From the cell containing the given text, extract its center point as (X, Y) coordinate. 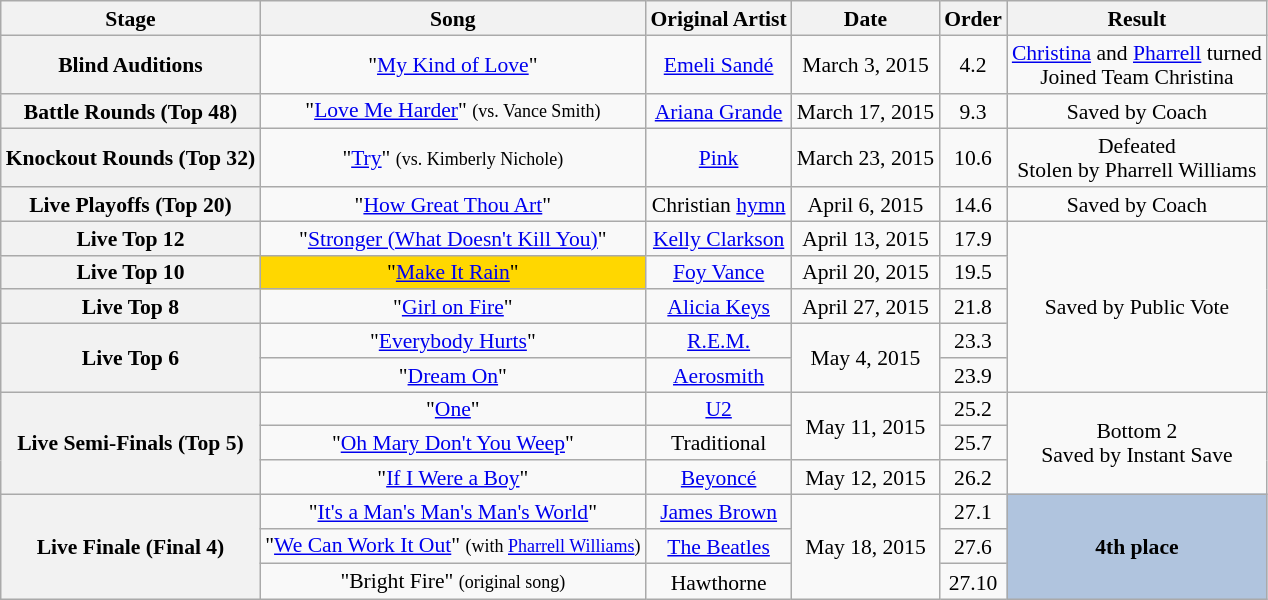
Blind Auditions (130, 64)
4th place (1137, 546)
Bottom 2 Saved by Instant Save (1137, 443)
Live Playoffs (Top 20) (130, 204)
27.10 (973, 582)
Live Top 12 (130, 238)
Saved by Public Vote (1137, 306)
21.8 (973, 307)
Knockout Rounds (Top 32) (130, 158)
James Brown (718, 511)
"Make It Rain" (452, 272)
"Oh Mary Don't You Weep" (452, 443)
27.6 (973, 546)
The Beatles (718, 546)
19.5 (973, 272)
Kelly Clarkson (718, 238)
Live Top 8 (130, 307)
"Love Me Harder" (vs. Vance Smith) (452, 111)
Foy Vance (718, 272)
25.7 (973, 443)
April 13, 2015 (866, 238)
26.2 (973, 477)
Hawthorne (718, 582)
Christian hymn (718, 204)
Traditional (718, 443)
March 3, 2015 (866, 64)
Battle Rounds (Top 48) (130, 111)
Live Top 6 (130, 358)
May 11, 2015 (866, 426)
Beyoncé (718, 477)
23.3 (973, 341)
27.1 (973, 511)
May 18, 2015 (866, 546)
14.6 (973, 204)
Pink (718, 158)
Song (452, 18)
Result (1137, 18)
Christina and Pharrell turnedJoined Team Christina (1137, 64)
4.2 (973, 64)
Live Top 10 (130, 272)
10.6 (973, 158)
April 20, 2015 (866, 272)
"Girl on Fire" (452, 307)
Emeli Sandé (718, 64)
"If I Were a Boy" (452, 477)
23.9 (973, 375)
March 23, 2015 (866, 158)
DefeatedStolen by Pharrell Williams (1137, 158)
April 27, 2015 (866, 307)
May 4, 2015 (866, 358)
Live Finale (Final 4) (130, 546)
17.9 (973, 238)
"One" (452, 409)
Original Artist (718, 18)
U2 (718, 409)
Date (866, 18)
"Everybody Hurts" (452, 341)
"Bright Fire" (original song) (452, 582)
Alicia Keys (718, 307)
April 6, 2015 (866, 204)
25.2 (973, 409)
March 17, 2015 (866, 111)
May 12, 2015 (866, 477)
Ariana Grande (718, 111)
"We Can Work It Out" (with Pharrell Williams) (452, 546)
"Try" (vs. Kimberly Nichole) (452, 158)
"Dream On" (452, 375)
9.3 (973, 111)
Live Semi-Finals (Top 5) (130, 443)
R.E.M. (718, 341)
Stage (130, 18)
Aerosmith (718, 375)
Order (973, 18)
"How Great Thou Art" (452, 204)
"My Kind of Love" (452, 64)
"Stronger (What Doesn't Kill You)" (452, 238)
"It's a Man's Man's Man's World" (452, 511)
